Output the (X, Y) coordinate of the center of the cell containing the given text.  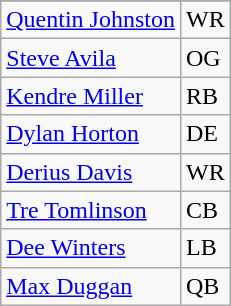
Max Duggan (91, 286)
Steve Avila (91, 58)
DE (205, 134)
RB (205, 96)
OG (205, 58)
LB (205, 248)
Dee Winters (91, 248)
Quentin Johnston (91, 20)
Derius Davis (91, 172)
QB (205, 286)
CB (205, 210)
Tre Tomlinson (91, 210)
Dylan Horton (91, 134)
Kendre Miller (91, 96)
